Provide the [x, y] coordinate of the cell's center where the given text is located.  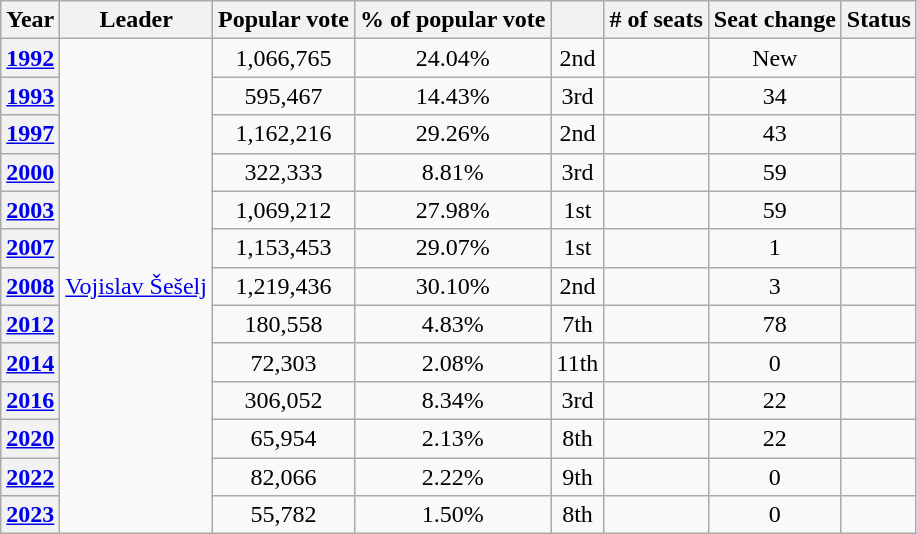
Vojislav Šešelj [136, 286]
1997 [30, 134]
Year [30, 20]
30.10% [452, 286]
# of seats [656, 20]
2.22% [452, 477]
2023 [30, 515]
Leader [136, 20]
% of popular vote [452, 20]
3 [774, 286]
2016 [30, 400]
1992 [30, 58]
Popular vote [283, 20]
1,162,216 [283, 134]
14.43% [452, 96]
1,219,436 [283, 286]
1,066,765 [283, 58]
29.26% [452, 134]
1 [774, 248]
11th [578, 362]
78 [774, 324]
2.13% [452, 438]
34 [774, 96]
65,954 [283, 438]
2008 [30, 286]
322,333 [283, 172]
New [774, 58]
595,467 [283, 96]
27.98% [452, 210]
72,303 [283, 362]
1,069,212 [283, 210]
2012 [30, 324]
2003 [30, 210]
Status [878, 20]
29.07% [452, 248]
2020 [30, 438]
8.34% [452, 400]
2.08% [452, 362]
2014 [30, 362]
1.50% [452, 515]
1993 [30, 96]
2007 [30, 248]
4.83% [452, 324]
24.04% [452, 58]
55,782 [283, 515]
8.81% [452, 172]
43 [774, 134]
180,558 [283, 324]
7th [578, 324]
2000 [30, 172]
Seat change [774, 20]
1,153,453 [283, 248]
306,052 [283, 400]
2022 [30, 477]
82,066 [283, 477]
9th [578, 477]
